Determine the (X, Y) coordinate at the center of the cell enclosing the given text.  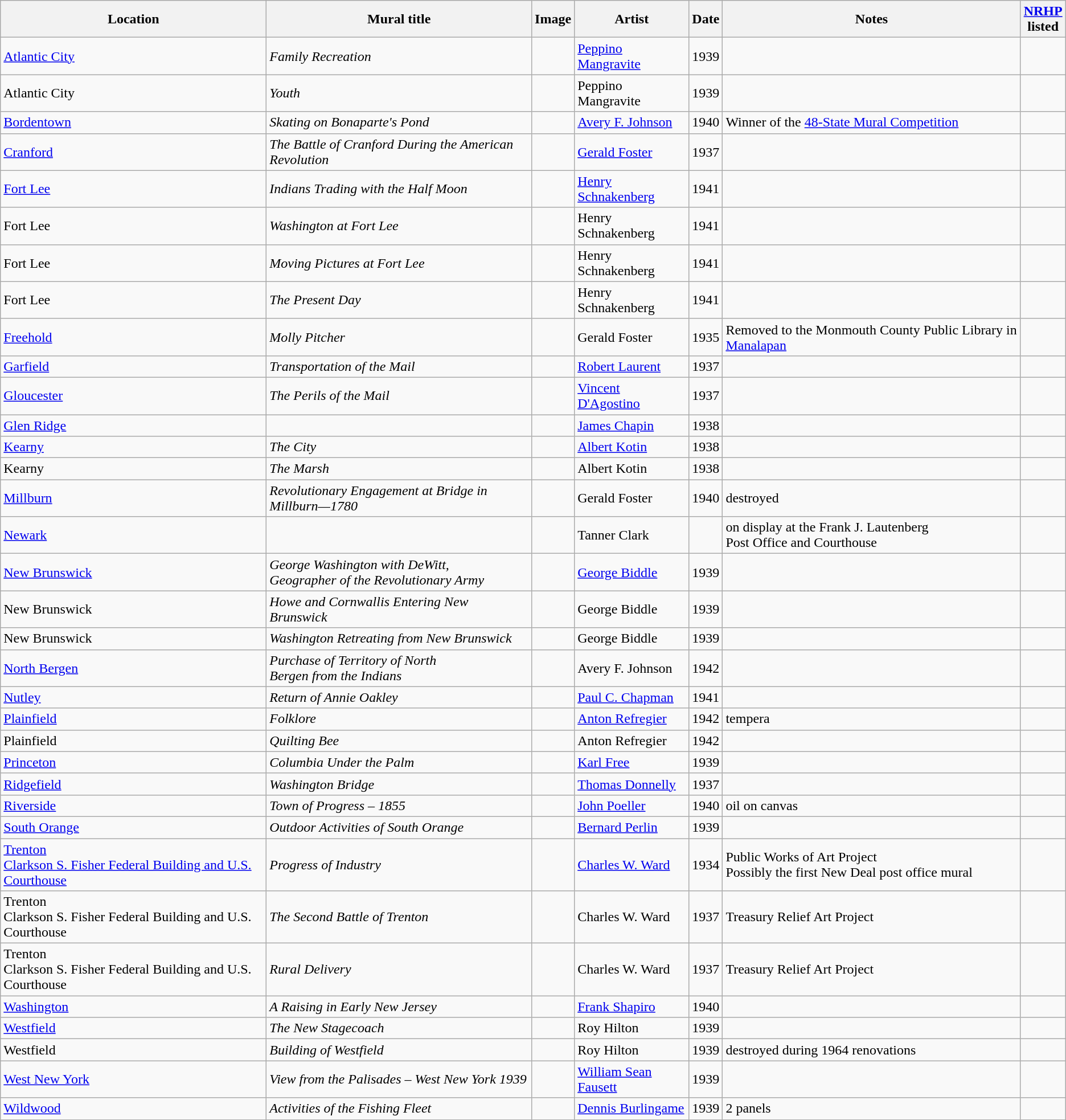
The Perils of the Mail (399, 395)
Cranford (133, 152)
tempera (871, 719)
Princeton (133, 762)
Removed to the Monmouth County Public Library in Manalapan (871, 337)
North Bergen (133, 668)
A Raising in Early New Jersey (399, 1007)
1934 (706, 865)
Washington Bridge (399, 784)
Bernard Perlin (632, 827)
Nutley (133, 697)
Image (553, 19)
The New Stagecoach (399, 1028)
Family Recreation (399, 56)
Revolutionary Engagement at Bridge in Millburn—1780 (399, 498)
Youth (399, 93)
The Second Battle of Trenton (399, 917)
The Marsh (399, 469)
Millburn (133, 498)
James Chapin (632, 426)
destroyed during 1964 renovations (871, 1050)
Thomas Donnelly (632, 784)
Mural title (399, 19)
Progress of Industry (399, 865)
NRHPlisted (1043, 19)
Glen Ridge (133, 426)
Howe and Cornwallis Entering New Brunswick (399, 610)
West New York (133, 1079)
Transportation of the Mail (399, 366)
Washington Retreating from New Brunswick (399, 639)
Location (133, 19)
Riverside (133, 806)
Winner of the 48-State Mural Competition (871, 122)
Vincent D'Agostino (632, 395)
Outdoor Activities of South Orange (399, 827)
Purchase of Territory of North Bergen from the Indians (399, 668)
Gloucester (133, 395)
Molly Pitcher (399, 337)
John Poeller (632, 806)
The City (399, 447)
Paul C. Chapman (632, 697)
Building of Westfield (399, 1050)
1935 (706, 337)
on display at the Frank J. Lautenberg Post Office and Courthouse (871, 536)
View from the Palisades – West New York 1939 (399, 1079)
Dennis Burlingame (632, 1109)
Folklore (399, 719)
Return of Annie Oakley (399, 697)
2 panels (871, 1109)
The Battle of Cranford During the American Revolution (399, 152)
Rural Delivery (399, 970)
Ridgefield (133, 784)
Activities of the Fishing Fleet (399, 1109)
Newark (133, 536)
Wildwood (133, 1109)
Robert Laurent (632, 366)
William Sean Fausett (632, 1079)
Garfield (133, 366)
Quilting Bee (399, 741)
Washington at Fort Lee (399, 226)
Notes (871, 19)
Freehold (133, 337)
The Present Day (399, 300)
Town of Progress – 1855 (399, 806)
Skating on Bonaparte's Pond (399, 122)
Washington (133, 1007)
destroyed (871, 498)
Date (706, 19)
Moving Pictures at Fort Lee (399, 263)
Indians Trading with the Half Moon (399, 189)
oil on canvas (871, 806)
Tanner Clark (632, 536)
Artist (632, 19)
South Orange (133, 827)
George Washington with DeWitt, Geographer of the Revolutionary Army (399, 572)
Bordentown (133, 122)
Karl Free (632, 762)
Public Works of Art ProjectPossibly the first New Deal post office mural (871, 865)
Columbia Under the Palm (399, 762)
Frank Shapiro (632, 1007)
